From the cell containing the given text, extract its center point as [X, Y] coordinate. 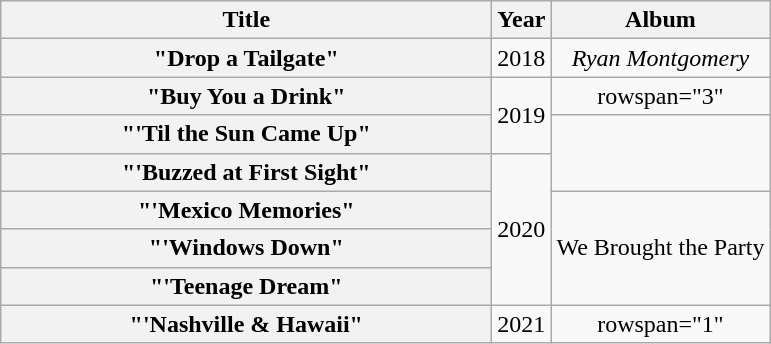
"Buy You a Drink" [246, 96]
We Brought the Party [660, 248]
Album [660, 20]
Title [246, 20]
Ryan Montgomery [660, 58]
2019 [522, 115]
"'Teenage Dream" [246, 286]
rowspan="1" [660, 324]
"'Windows Down" [246, 248]
"'Buzzed at First Sight" [246, 172]
2018 [522, 58]
"'Mexico Memories" [246, 210]
"Drop a Tailgate" [246, 58]
Year [522, 20]
"'Til the Sun Came Up" [246, 134]
rowspan="3" [660, 96]
2021 [522, 324]
2020 [522, 229]
"'Nashville & Hawaii" [246, 324]
